For the text-containing cell, return its midpoint in [x, y] coordinate format. 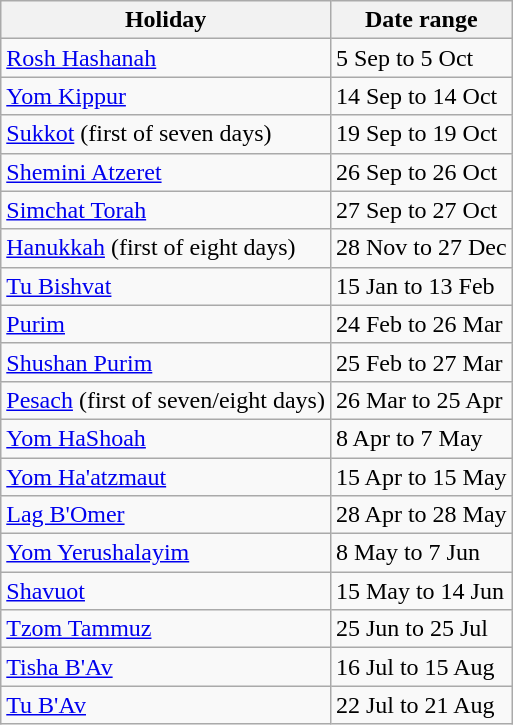
Shushan Purim [166, 362]
22 Jul to 21 Aug [421, 705]
Hanukkah (first of eight days) [166, 248]
19 Sep to 19 Oct [421, 134]
15 Apr to 15 May [421, 477]
Tu Bishvat [166, 286]
Sukkot (first of seven days) [166, 134]
8 May to 7 Jun [421, 553]
Yom Yerushalayim [166, 553]
Tisha B'Av [166, 667]
26 Sep to 26 Oct [421, 172]
24 Feb to 26 Mar [421, 324]
Yom Ha'atzmaut [166, 477]
Simchat Torah [166, 210]
Yom HaShoah [166, 438]
28 Apr to 28 May [421, 515]
8 Apr to 7 May [421, 438]
Holiday [166, 20]
25 Jun to 25 Jul [421, 629]
Purim [166, 324]
Shavuot [166, 591]
15 Jan to 13 Feb [421, 286]
Shemini Atzeret [166, 172]
Tzom Tammuz [166, 629]
16 Jul to 15 Aug [421, 667]
Rosh Hashanah [166, 58]
28 Nov to 27 Dec [421, 248]
Pesach (first of seven/eight days) [166, 400]
25 Feb to 27 Mar [421, 362]
15 May to 14 Jun [421, 591]
Date range [421, 20]
Lag B'Omer [166, 515]
Yom Kippur [166, 96]
14 Sep to 14 Oct [421, 96]
26 Mar to 25 Apr [421, 400]
Tu B'Av [166, 705]
27 Sep to 27 Oct [421, 210]
5 Sep to 5 Oct [421, 58]
